Provide the (x, y) coordinate of the cell's center where the given text is located.  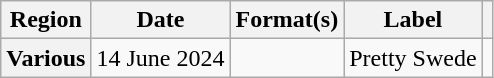
14 June 2024 (160, 58)
Date (160, 20)
Pretty Swede (413, 58)
Label (413, 20)
Format(s) (287, 20)
Various (46, 58)
Region (46, 20)
